Locate the cell with the specified text and output its [X, Y] center coordinate. 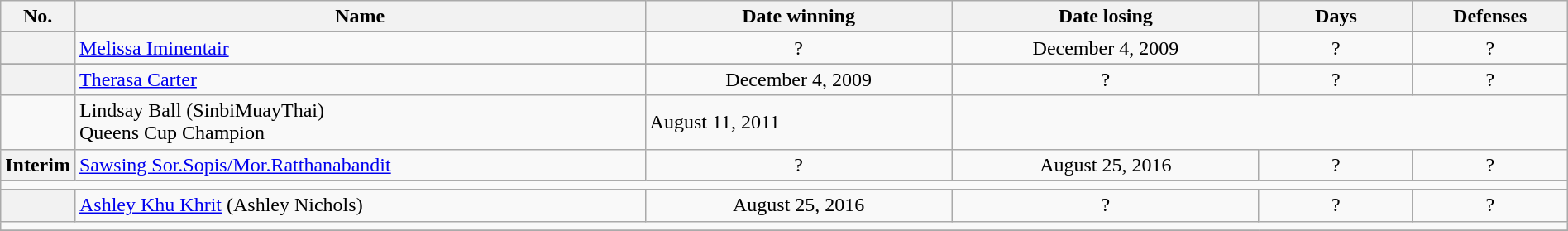
Defenses [1490, 17]
August 11, 2011 [799, 123]
Date losing [1105, 17]
Ashley Khu Khrit (Ashley Nichols) [360, 205]
Melissa Iminentair [360, 48]
No. [38, 17]
Sawsing Sor.Sopis/Mor.Ratthanabandit [360, 165]
Interim [38, 165]
Therasa Carter [360, 79]
Name [360, 17]
Lindsay Ball (SinbiMuayThai)Queens Cup Champion [360, 123]
Date winning [799, 17]
Days [1336, 17]
